Locate the cell with the specified text and output its (X, Y) center coordinate. 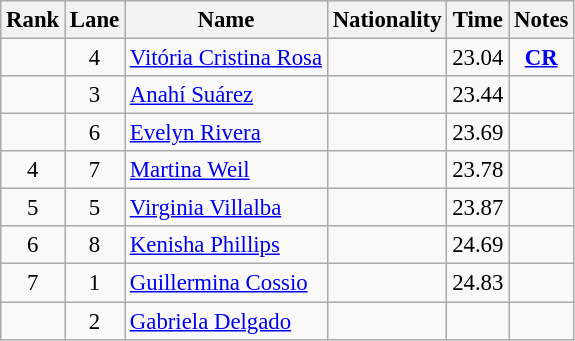
Time (478, 20)
Anahí Suárez (226, 95)
Virginia Villalba (226, 208)
24.69 (478, 245)
23.04 (478, 58)
Rank (33, 20)
Lane (95, 20)
23.78 (478, 170)
Notes (542, 20)
23.69 (478, 133)
3 (95, 95)
Nationality (386, 20)
1 (95, 283)
2 (95, 321)
Evelyn Rivera (226, 133)
Kenisha Phillips (226, 245)
Gabriela Delgado (226, 321)
23.44 (478, 95)
23.87 (478, 208)
Guillermina Cossio (226, 283)
8 (95, 245)
Martina Weil (226, 170)
Vitória Cristina Rosa (226, 58)
Name (226, 20)
CR (542, 58)
24.83 (478, 283)
